For the text-containing cell, return its midpoint in (X, Y) coordinate format. 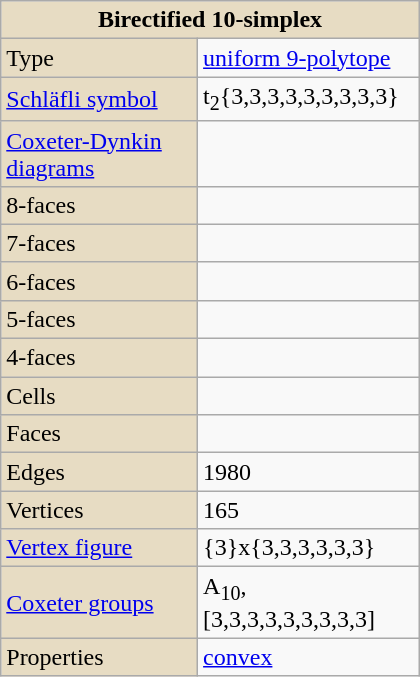
Coxeter-Dynkin diagrams (100, 154)
Cells (100, 396)
Coxeter groups (100, 602)
6-faces (100, 281)
Vertex figure (100, 548)
8-faces (100, 205)
uniform 9-polytope (309, 58)
Properties (100, 657)
Type (100, 58)
5-faces (100, 319)
Schläfli symbol (100, 99)
Faces (100, 434)
Edges (100, 472)
A10, [3,3,3,3,3,3,3,3,3] (309, 602)
7-faces (100, 243)
t2{3,3,3,3,3,3,3,3,3} (309, 99)
4-faces (100, 358)
Vertices (100, 510)
Birectified 10-simplex (210, 20)
{3}x{3,3,3,3,3,3} (309, 548)
165 (309, 510)
convex (309, 657)
1980 (309, 472)
